Output the (X, Y) coordinate of the center of the cell containing the given text.  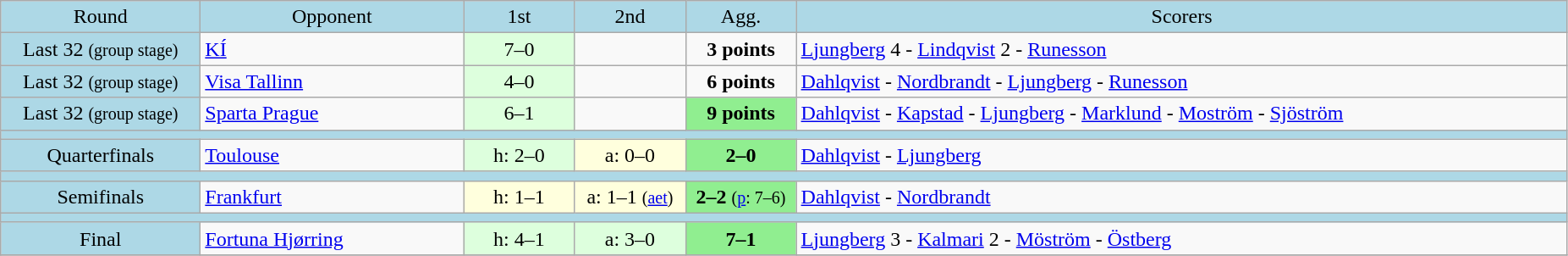
Ljungberg 3 - Kalmari 2 - Möström - Östberg (1181, 238)
Semifinals (101, 197)
4–0 (520, 81)
Agg. (741, 17)
1st (520, 17)
Scorers (1181, 17)
Toulouse (332, 155)
Dahlqvist - Nordbrandt - Ljungberg - Runesson (1181, 81)
Sparta Prague (332, 114)
Final (101, 238)
h: 1–1 (520, 197)
6–1 (520, 114)
2–0 (741, 155)
Dahlqvist - Kapstad - Ljungberg - Marklund - Moström - Sjöström (1181, 114)
Opponent (332, 17)
a: 0–0 (630, 155)
a: 1–1 (aet) (630, 197)
Dahlqvist - Ljungberg (1181, 155)
6 points (741, 81)
Frankfurt (332, 197)
Visa Tallinn (332, 81)
KÍ (332, 49)
2–2 (p: 7–6) (741, 197)
2nd (630, 17)
7–0 (520, 49)
Fortuna Hjørring (332, 238)
3 points (741, 49)
7–1 (741, 238)
Quarterfinals (101, 155)
h: 2–0 (520, 155)
9 points (741, 114)
Round (101, 17)
h: 4–1 (520, 238)
Dahlqvist - Nordbrandt (1181, 197)
Ljungberg 4 - Lindqvist 2 - Runesson (1181, 49)
a: 3–0 (630, 238)
